For the text-containing cell, return its midpoint in (X, Y) coordinate format. 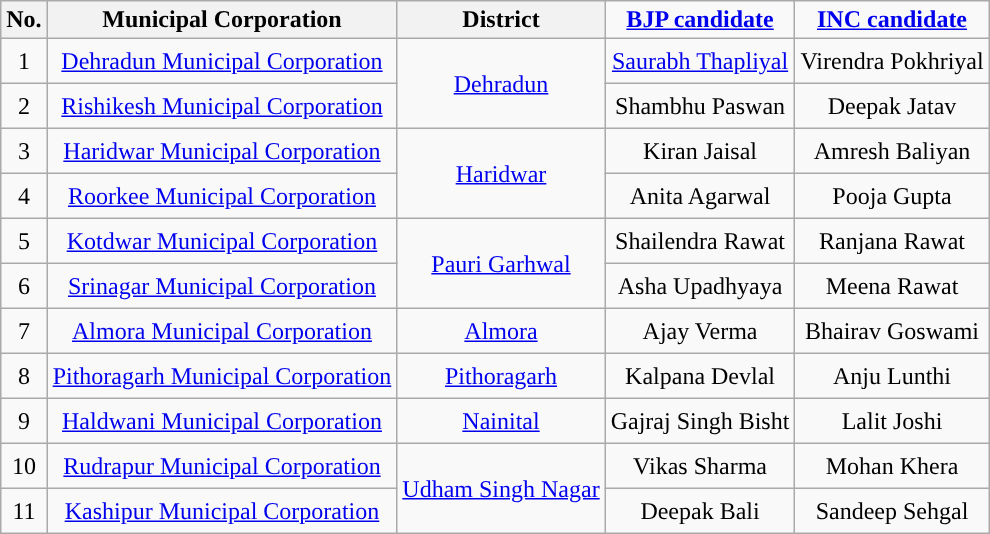
Kalpana Devlal (700, 376)
6 (24, 286)
4 (24, 196)
Haridwar (501, 174)
3 (24, 152)
Pithoragarh (501, 376)
Amresh Baliyan (892, 152)
Sandeep Sehgal (892, 512)
Kiran Jaisal (700, 152)
Ranjana Rawat (892, 242)
Shambhu Paswan (700, 106)
Lalit Joshi (892, 422)
11 (24, 512)
Roorkee Municipal Corporation (222, 196)
Haldwani Municipal Corporation (222, 422)
Vikas Sharma (700, 466)
8 (24, 376)
Deepak Jatav (892, 106)
Pithoragarh Municipal Corporation (222, 376)
Saurabh Thapliyal (700, 62)
Ajay Verma (700, 332)
No. (24, 20)
Municipal Corporation (222, 20)
Rudrapur Municipal Corporation (222, 466)
Gajraj Singh Bisht (700, 422)
Dehradun (501, 84)
Deepak Bali (700, 512)
Kotdwar Municipal Corporation (222, 242)
District (501, 20)
Almora Municipal Corporation (222, 332)
Anita Agarwal (700, 196)
Pooja Gupta (892, 196)
Virendra Pokhriyal (892, 62)
Udham Singh Nagar (501, 489)
10 (24, 466)
2 (24, 106)
Almora (501, 332)
Haridwar Municipal Corporation (222, 152)
Shailendra Rawat (700, 242)
Mohan Khera (892, 466)
Pauri Garhwal (501, 264)
9 (24, 422)
BJP candidate (700, 20)
Rishikesh Municipal Corporation (222, 106)
7 (24, 332)
Dehradun Municipal Corporation (222, 62)
Asha Upadhyaya (700, 286)
Srinagar Municipal Corporation (222, 286)
Anju Lunthi (892, 376)
1 (24, 62)
INC candidate (892, 20)
Nainital (501, 422)
Kashipur Municipal Corporation (222, 512)
Bhairav Goswami (892, 332)
Meena Rawat (892, 286)
5 (24, 242)
